Capture the cell that displays the provided text and extract its (x, y) central coordinate. 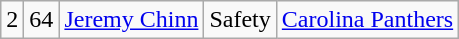
2 (12, 20)
Carolina Panthers (367, 20)
Safety (240, 20)
64 (42, 20)
Jeremy Chinn (132, 20)
